Extract the [x, y] coordinate from the center of the cell holding the provided text.  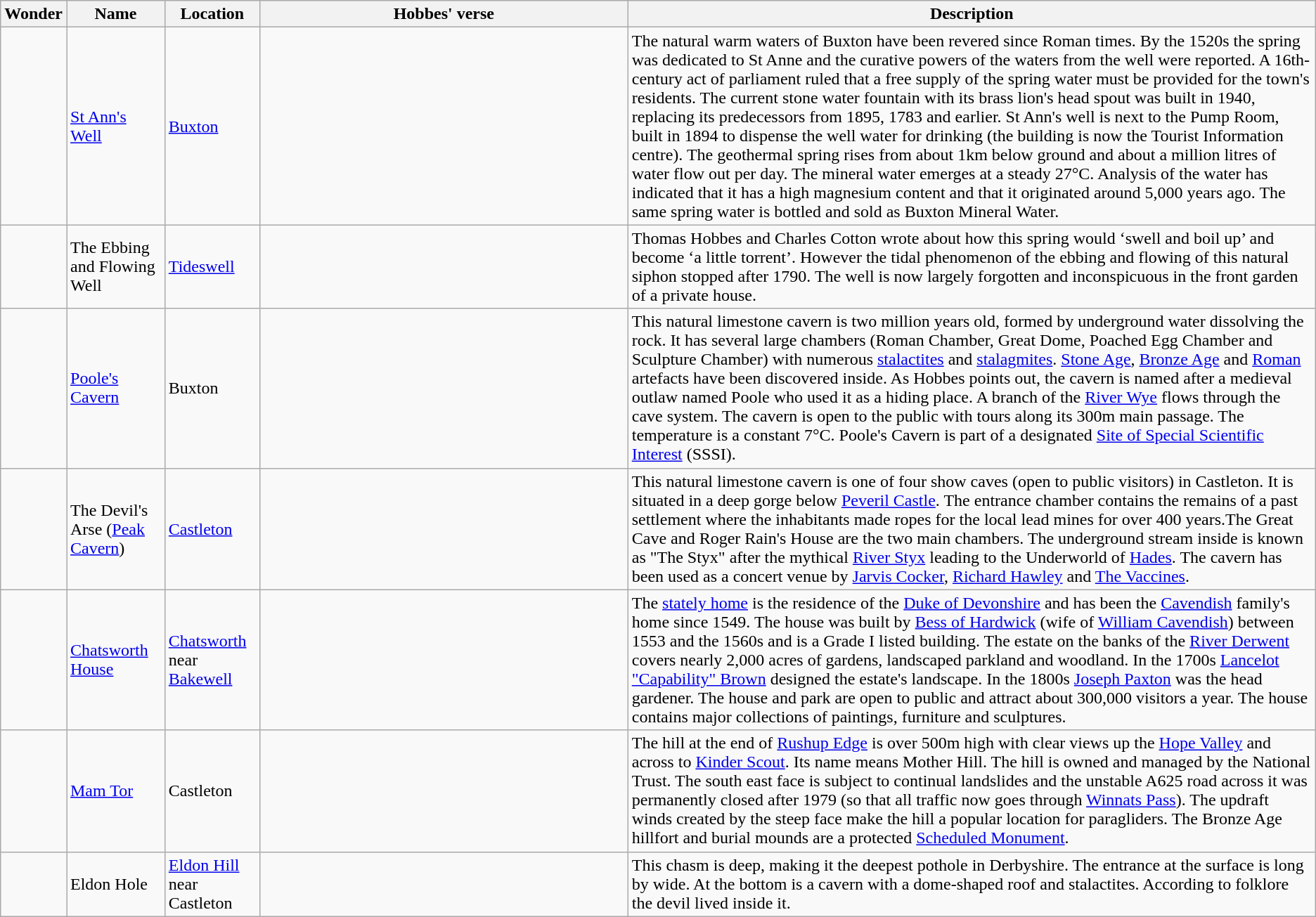
Wonder [34, 14]
Eldon Hill near Castleton [212, 884]
Description [972, 14]
Hobbes' verse [444, 14]
Chatsworth House [115, 660]
Location [212, 14]
Mam Tor [115, 791]
The Ebbing and Flowing Well [115, 267]
Poole's Cavern [115, 388]
Name [115, 14]
Eldon Hole [115, 884]
Chatsworth near Bakewell [212, 660]
St Ann's Well [115, 126]
The Devil's Arse (Peak Cavern) [115, 528]
Tideswell [212, 267]
